Provide the [x, y] coordinate of the cell's center where the given text is located.  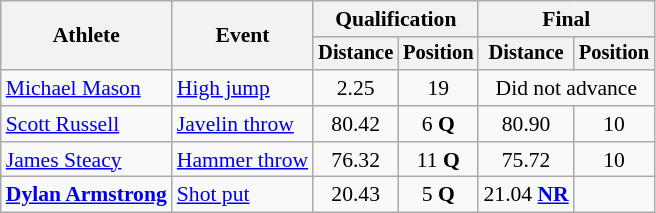
5 Q [438, 195]
80.42 [356, 124]
Michael Mason [86, 88]
Did not advance [566, 88]
Final [566, 19]
Shot put [242, 195]
11 Q [438, 160]
Javelin throw [242, 124]
2.25 [356, 88]
Qualification [396, 19]
20.43 [356, 195]
21.04 NR [526, 195]
76.32 [356, 160]
Athlete [86, 36]
Hammer throw [242, 160]
Scott Russell [86, 124]
High jump [242, 88]
75.72 [526, 160]
James Steacy [86, 160]
Dylan Armstrong [86, 195]
80.90 [526, 124]
Event [242, 36]
19 [438, 88]
6 Q [438, 124]
